From the cell containing the given text, extract its center point as [X, Y] coordinate. 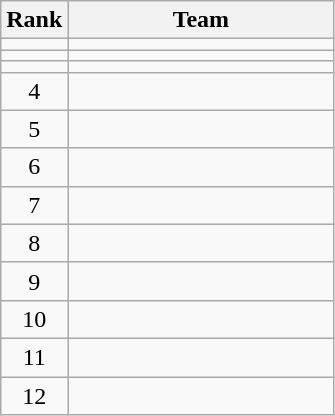
10 [34, 319]
5 [34, 129]
9 [34, 281]
11 [34, 357]
7 [34, 205]
12 [34, 395]
Rank [34, 20]
6 [34, 167]
Team [201, 20]
8 [34, 243]
4 [34, 91]
